Return the (x, y) coordinate for the center point of the cell that contains the specified text.  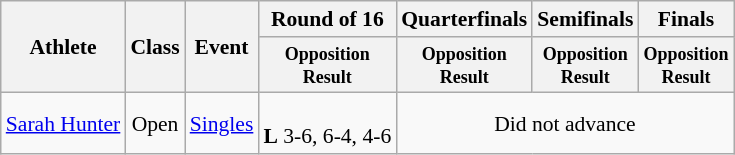
Round of 16 (327, 19)
Class (154, 47)
Finals (686, 19)
Event (222, 47)
Singles (222, 124)
Quarterfinals (464, 19)
L 3-6, 6-4, 4-6 (327, 124)
Athlete (64, 47)
Sarah Hunter (64, 124)
Did not advance (564, 124)
Semifinals (585, 19)
Open (154, 124)
